Locate the cell with the specified text and output its (X, Y) center coordinate. 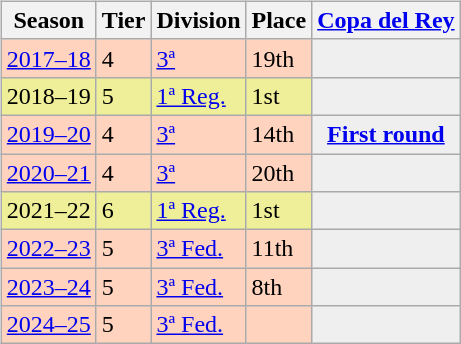
11th (279, 249)
Copa del Rey (386, 20)
2021–22 (48, 211)
2019–20 (48, 134)
2017–18 (48, 58)
First round (386, 134)
Place (279, 20)
8th (279, 287)
14th (279, 134)
2018–19 (48, 96)
2023–24 (48, 287)
Tier (124, 20)
20th (279, 173)
Division (198, 20)
2024–25 (48, 325)
2020–21 (48, 173)
19th (279, 58)
2022–23 (48, 249)
Season (48, 20)
6 (124, 211)
